Pinpoint the cell where the given text exists, returning its (x, y) midpoint coordinate. 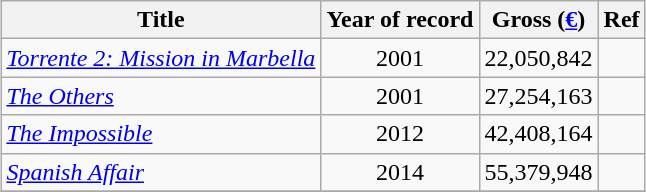
The Impossible (161, 134)
Title (161, 20)
27,254,163 (538, 96)
55,379,948 (538, 172)
Spanish Affair (161, 172)
Year of record (400, 20)
22,050,842 (538, 58)
Torrente 2: Mission in Marbella (161, 58)
Gross (€) (538, 20)
Ref (622, 20)
42,408,164 (538, 134)
The Others (161, 96)
2012 (400, 134)
2014 (400, 172)
